Search for the cell housing the specified text and yield its [x, y] center coordinate. 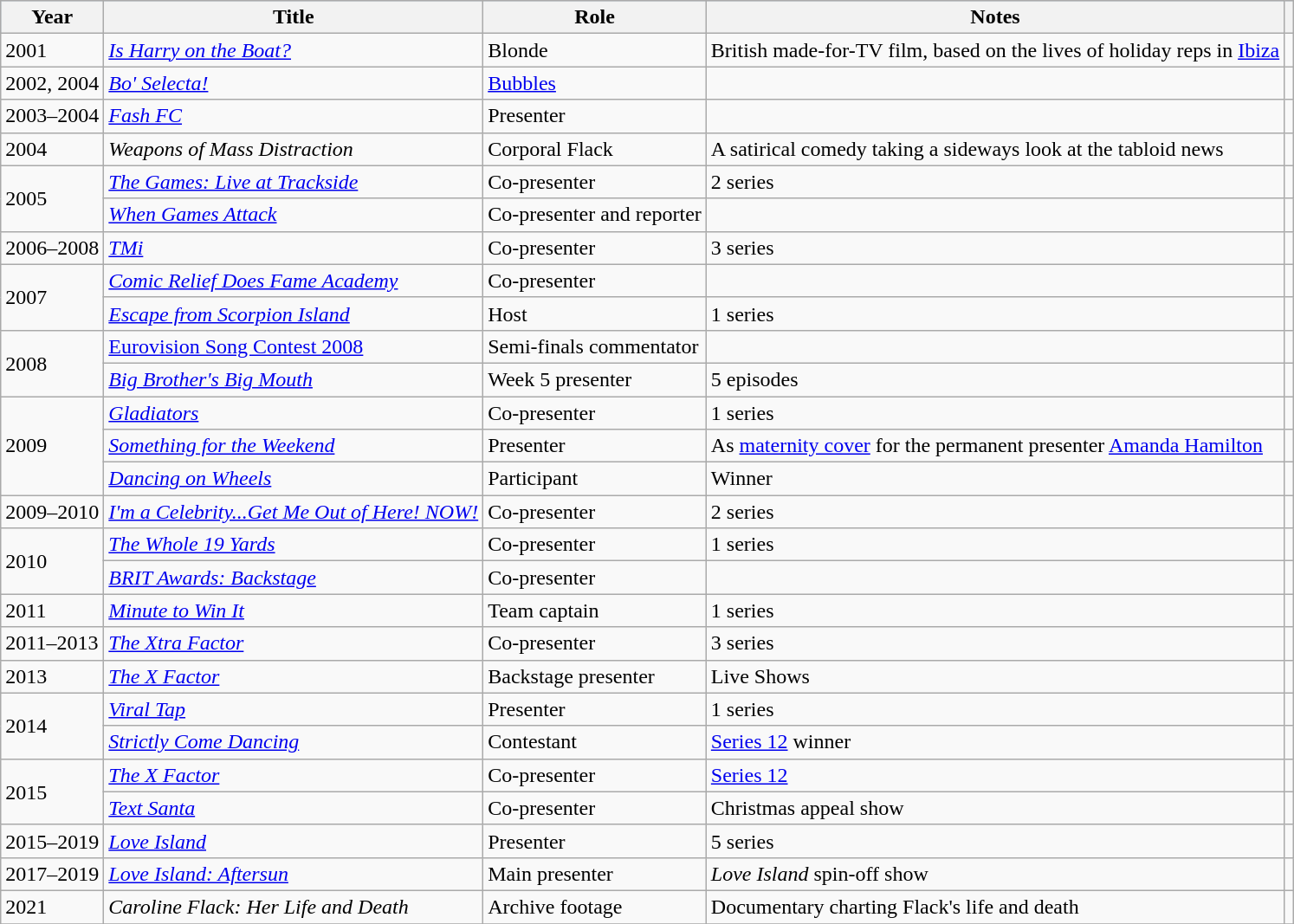
Christmas appeal show [994, 808]
Team captain [595, 611]
5 episodes [994, 379]
Backstage presenter [595, 676]
Caroline Flack: Her Life and Death [294, 907]
Minute to Win It [294, 611]
Series 12 winner [994, 742]
2004 [52, 149]
Love Island [294, 841]
Is Harry on the Boat? [294, 50]
2007 [52, 297]
Something for the Weekend [294, 446]
Corporal Flack [595, 149]
Title [294, 17]
2003–2004 [52, 116]
Documentary charting Flack's life and death [994, 907]
Year [52, 17]
Text Santa [294, 808]
Notes [994, 17]
Co-presenter and reporter [595, 215]
Participant [595, 479]
2015 [52, 792]
2006–2008 [52, 248]
Weapons of Mass Distraction [294, 149]
2011 [52, 611]
British made-for-TV film, based on the lives of holiday reps in Ibiza [994, 50]
The Games: Live at Trackside [294, 182]
2014 [52, 726]
Bo' Selecta! [294, 83]
The Xtra Factor [294, 643]
Eurovision Song Contest 2008 [294, 346]
2015–2019 [52, 841]
2010 [52, 561]
I'm a Celebrity...Get Me Out of Here! NOW! [294, 512]
TMi [294, 248]
Week 5 presenter [595, 379]
2001 [52, 50]
Semi-finals commentator [595, 346]
The Whole 19 Yards [294, 545]
Series 12 [994, 775]
2021 [52, 907]
As maternity cover for the permanent presenter Amanda Hamilton [994, 446]
Big Brother's Big Mouth [294, 379]
Role [595, 17]
Fash FC [294, 116]
A satirical comedy taking a sideways look at the tabloid news [994, 149]
BRIT Awards: Backstage [294, 578]
Comic Relief Does Fame Academy [294, 281]
Love Island spin-off show [994, 874]
Gladiators [294, 413]
Winner [994, 479]
Strictly Come Dancing [294, 742]
Archive footage [595, 907]
2005 [52, 198]
5 series [994, 841]
Dancing on Wheels [294, 479]
Host [595, 313]
2009–2010 [52, 512]
Live Shows [994, 676]
Main presenter [595, 874]
2008 [52, 363]
Blonde [595, 50]
Viral Tap [294, 709]
When Games Attack [294, 215]
2017–2019 [52, 874]
2011–2013 [52, 643]
Contestant [595, 742]
2013 [52, 676]
2002, 2004 [52, 83]
2009 [52, 446]
Bubbles [595, 83]
Love Island: Aftersun [294, 874]
Escape from Scorpion Island [294, 313]
